Provide the [X, Y] coordinate of the cell's center where the given text is located.  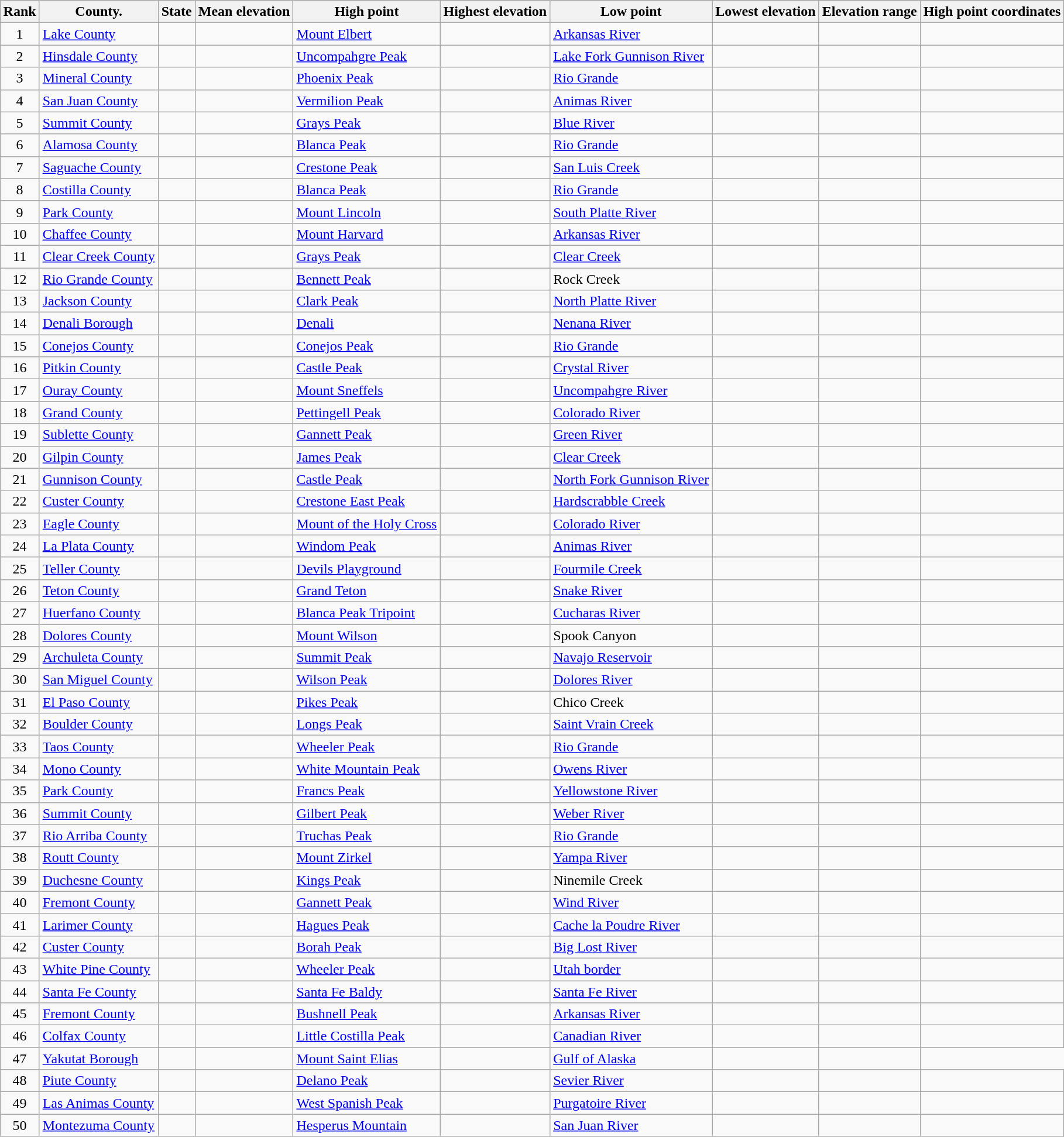
Wilson Peak [366, 680]
North Platte River [631, 301]
49 [20, 1103]
High point coordinates [992, 12]
Piute County [98, 1081]
White Mountain Peak [366, 769]
Little Costilla Peak [366, 1036]
7 [20, 167]
Vermilion Peak [366, 101]
Chico Creek [631, 702]
Snake River [631, 590]
8 [20, 190]
Summit Peak [366, 658]
Bennett Peak [366, 279]
Navajo Reservoir [631, 658]
Sublette County [98, 435]
40 [20, 902]
Gunnison County [98, 479]
31 [20, 702]
Cache la Poudre River [631, 925]
Mount Wilson [366, 635]
Routt County [98, 858]
Mount Sneffels [366, 390]
Yakutat Borough [98, 1059]
Rank [20, 12]
Truchas Peak [366, 836]
Huerfano County [98, 613]
38 [20, 858]
46 [20, 1036]
11 [20, 256]
Longs Peak [366, 724]
15 [20, 346]
South Platte River [631, 212]
Francs Peak [366, 791]
West Spanish Peak [366, 1103]
Saguache County [98, 167]
Pitkin County [98, 368]
Grand Teton [366, 590]
Low point [631, 12]
Gulf of Alaska [631, 1059]
Montezuma County [98, 1125]
27 [20, 613]
12 [20, 279]
Conejos County [98, 346]
28 [20, 635]
El Paso County [98, 702]
33 [20, 747]
Saint Vrain Creek [631, 724]
9 [20, 212]
42 [20, 947]
Archuleta County [98, 658]
James Peak [366, 457]
43 [20, 969]
Teton County [98, 590]
35 [20, 791]
Ninemile Creek [631, 880]
10 [20, 234]
Hinsdale County [98, 56]
Wind River [631, 902]
16 [20, 368]
Owens River [631, 769]
Santa Fe River [631, 992]
Uncompahgre River [631, 390]
Kings Peak [366, 880]
Blanca Peak Tripoint [366, 613]
14 [20, 324]
Yellowstone River [631, 791]
24 [20, 546]
Crestone East Peak [366, 501]
2 [20, 56]
Cucharas River [631, 613]
32 [20, 724]
Clear Creek County [98, 256]
47 [20, 1059]
Rio Arriba County [98, 836]
North Fork Gunnison River [631, 479]
San Miguel County [98, 680]
Rio Grande County [98, 279]
4 [20, 101]
Mount Zirkel [366, 858]
Pettingell Peak [366, 413]
Ouray County [98, 390]
Gilpin County [98, 457]
Larimer County [98, 925]
Spook Canyon [631, 635]
Mount Harvard [366, 234]
41 [20, 925]
Lake Fork Gunnison River [631, 56]
Pikes Peak [366, 702]
39 [20, 880]
Yampa River [631, 858]
Dolores County [98, 635]
Mono County [98, 769]
3 [20, 78]
37 [20, 836]
Mount Elbert [366, 34]
San Juan County [98, 101]
Denali [366, 324]
44 [20, 992]
48 [20, 1081]
Rock Creek [631, 279]
5 [20, 123]
Utah border [631, 969]
19 [20, 435]
Gilbert Peak [366, 813]
Lake County [98, 34]
30 [20, 680]
Boulder County [98, 724]
26 [20, 590]
17 [20, 390]
Highest elevation [495, 12]
Purgatoire River [631, 1103]
Nenana River [631, 324]
Crestone Peak [366, 167]
Windom Peak [366, 546]
Mean elevation [244, 12]
6 [20, 145]
50 [20, 1125]
Denali Borough [98, 324]
Dolores River [631, 680]
1 [20, 34]
Santa Fe County [98, 992]
Las Animas County [98, 1103]
Elevation range [870, 12]
La Plata County [98, 546]
Conejos Peak [366, 346]
Mount of the Holy Cross [366, 524]
Hesperus Mountain [366, 1125]
San Juan River [631, 1125]
Big Lost River [631, 947]
Clark Peak [366, 301]
Grand County [98, 413]
13 [20, 301]
County. [98, 12]
High point [366, 12]
San Luis Creek [631, 167]
Duchesne County [98, 880]
Chaffee County [98, 234]
Hagues Peak [366, 925]
Alamosa County [98, 145]
25 [20, 568]
Mount Saint Elias [366, 1059]
36 [20, 813]
34 [20, 769]
State [177, 12]
Bushnell Peak [366, 1014]
Canadian River [631, 1036]
20 [20, 457]
Uncompahgre Peak [366, 56]
Blue River [631, 123]
Sevier River [631, 1081]
Santa Fe Baldy [366, 992]
29 [20, 658]
Crystal River [631, 368]
White Pine County [98, 969]
Taos County [98, 747]
45 [20, 1014]
Teller County [98, 568]
22 [20, 501]
Phoenix Peak [366, 78]
Lowest elevation [766, 12]
Mineral County [98, 78]
Eagle County [98, 524]
Fourmile Creek [631, 568]
Colfax County [98, 1036]
21 [20, 479]
Devils Playground [366, 568]
Costilla County [98, 190]
Mount Lincoln [366, 212]
Hardscrabble Creek [631, 501]
Green River [631, 435]
Weber River [631, 813]
Borah Peak [366, 947]
18 [20, 413]
23 [20, 524]
Jackson County [98, 301]
Delano Peak [366, 1081]
